From the cell containing the given text, extract its center point as [x, y] coordinate. 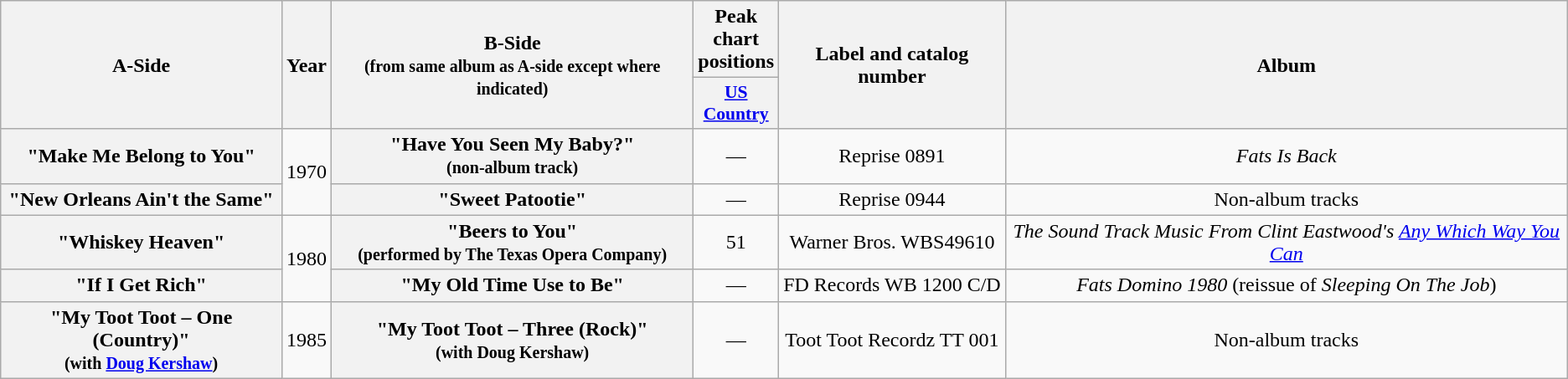
"If I Get Rich" [142, 285]
Reprise 0944 [893, 199]
B-Side(from same album as A-side except where indicated) [513, 65]
Year [307, 65]
51 [736, 243]
"Make Me Belong to You" [142, 156]
FD Records WB 1200 C/D [893, 285]
A-Side [142, 65]
Fats Is Back [1287, 156]
Label and catalog number [893, 65]
1970 [307, 172]
Toot Toot Recordz TT 001 [893, 340]
"New Orleans Ain't the Same" [142, 199]
"Sweet Patootie" [513, 199]
Peak chart positions [736, 39]
Warner Bros. WBS49610 [893, 243]
1980 [307, 258]
"Have You Seen My Baby?"(non-album track) [513, 156]
"My Toot Toot – Three (Rock)"(with Doug Kershaw) [513, 340]
Reprise 0891 [893, 156]
"My Old Time Use to Be" [513, 285]
Fats Domino 1980 (reissue of Sleeping On The Job) [1287, 285]
Album [1287, 65]
"My Toot Toot – One (Country)"(with Doug Kershaw) [142, 340]
"Beers to You"(performed by The Texas Opera Company) [513, 243]
USCountry [736, 104]
The Sound Track Music From Clint Eastwood's Any Which Way You Can [1287, 243]
"Whiskey Heaven" [142, 243]
1985 [307, 340]
